Determine the [X, Y] coordinate at the center of the cell enclosing the given text.  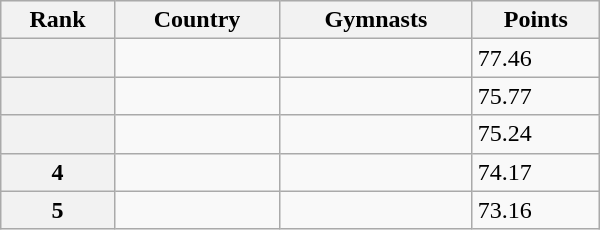
75.77 [536, 96]
75.24 [536, 134]
Rank [58, 20]
Country [196, 20]
Points [536, 20]
77.46 [536, 58]
74.17 [536, 172]
5 [58, 210]
73.16 [536, 210]
4 [58, 172]
Gymnasts [376, 20]
